From the cell containing the given text, extract its center point as (x, y) coordinate. 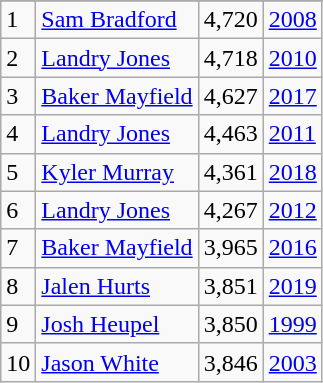
4,463 (230, 134)
2019 (292, 286)
3 (18, 96)
Jalen Hurts (117, 286)
7 (18, 248)
3,965 (230, 248)
4 (18, 134)
4,627 (230, 96)
4,720 (230, 20)
2 (18, 58)
2008 (292, 20)
9 (18, 324)
4,267 (230, 210)
1 (18, 20)
4,361 (230, 172)
5 (18, 172)
2010 (292, 58)
2018 (292, 172)
Sam Bradford (117, 20)
Josh Heupel (117, 324)
3,851 (230, 286)
Kyler Murray (117, 172)
2011 (292, 134)
Jason White (117, 362)
2012 (292, 210)
3,846 (230, 362)
3,850 (230, 324)
2003 (292, 362)
6 (18, 210)
10 (18, 362)
2016 (292, 248)
1999 (292, 324)
2017 (292, 96)
8 (18, 286)
4,718 (230, 58)
